Locate the cell with the specified text and output its (x, y) center coordinate. 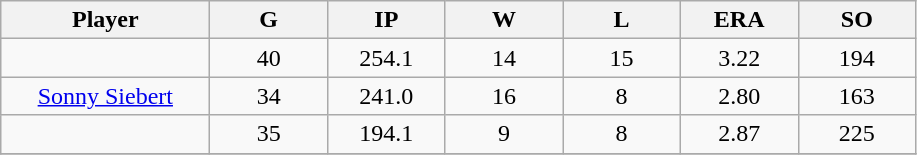
40 (269, 58)
Player (106, 20)
3.22 (739, 58)
241.0 (386, 96)
2.87 (739, 134)
Sonny Siebert (106, 96)
194 (857, 58)
15 (622, 58)
194.1 (386, 134)
163 (857, 96)
225 (857, 134)
16 (504, 96)
9 (504, 134)
14 (504, 58)
2.80 (739, 96)
L (622, 20)
SO (857, 20)
34 (269, 96)
ERA (739, 20)
W (504, 20)
G (269, 20)
35 (269, 134)
254.1 (386, 58)
IP (386, 20)
